Identify which cell holds the provided text, then report its [X, Y] central coordinate. 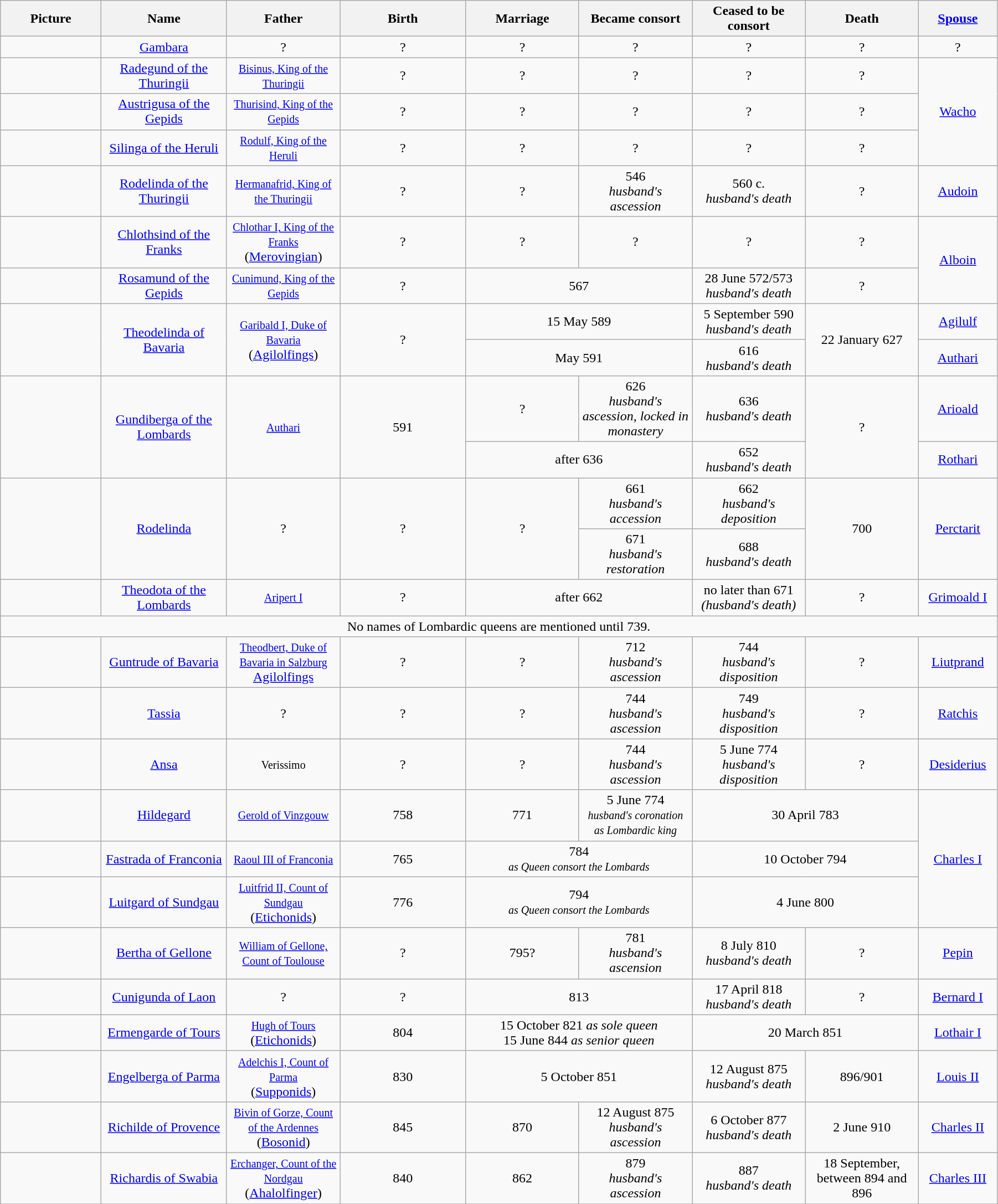
Alboin [958, 260]
758 [403, 815]
30 April 783 [805, 815]
Charles III [958, 1178]
840 [403, 1178]
Perctarit [958, 528]
Thurisind, King of the Gepids [283, 112]
12 August 875husband's death [749, 1076]
Marriage [522, 19]
Engelberga of Parma [164, 1076]
744husband's disposition [749, 662]
6 October 877husband's death [749, 1127]
Rodulf, King of the Heruli [283, 147]
5 June 774husband's disposition [749, 764]
Fastrada of Franconia [164, 858]
Audoin [958, 191]
896/901 [862, 1076]
765 [403, 858]
no later than 671(husband's death) [749, 598]
Adelchis I, Count of Parma(Supponids) [283, 1076]
28 June 572/573husband's death [749, 286]
794as Queen consort the Lombards [579, 902]
Charles II [958, 1127]
567 [579, 286]
Desiderius [958, 764]
771 [522, 815]
Death [862, 19]
Luitfrid II, Count of Sundgau(Etichonids) [283, 902]
Liutprand [958, 662]
870 [522, 1127]
Bivin of Gorze, Count of the Ardennes(Bosonid) [283, 1127]
Picture [51, 19]
Grimoald I [958, 598]
Chlothar I, King of the Franks(Merovingian) [283, 242]
887husband's death [749, 1178]
May 591 [579, 358]
5 June 774husband's coronation as Lombardic king [635, 815]
Ermengarde of Tours [164, 1032]
Verissimo [283, 764]
Aripert I [283, 598]
813 [579, 997]
No names of Lombardic queens are mentioned until 739. [499, 626]
Richardis of Swabia [164, 1178]
Austrigusa of the Gepids [164, 112]
Erchanger, Count of the Nordgau(Ahalolfinger) [283, 1178]
Bertha of Gellone [164, 953]
879husband's ascession [635, 1178]
Gambara [164, 47]
781husband's ascension [635, 953]
776 [403, 902]
after 662 [579, 598]
Hildegard [164, 815]
Louis II [958, 1076]
after 636 [579, 460]
Bernard I [958, 997]
688husband's death [749, 554]
Became consort [635, 19]
Name [164, 19]
Luitgard of Sundgau [164, 902]
560 c.husband's death [749, 191]
Theodota of the Lombards [164, 598]
Spouse [958, 19]
662husband's deposition [749, 503]
Rothari [958, 460]
Silinga of the Heruli [164, 147]
Tassia [164, 713]
Richilde of Provence [164, 1127]
Agilulf [958, 321]
671husband's restoration [635, 554]
591 [403, 426]
Rodelinda of the Thuringii [164, 191]
712husband's ascession [635, 662]
17 April 818husband's death [749, 997]
Rodelinda [164, 528]
Rosamund of the Gepids [164, 286]
784as Queen consort the Lombards [579, 858]
Hugh of Tours(Etichonids) [283, 1032]
862 [522, 1178]
Wacho [958, 112]
616husband's death [749, 358]
William of Gellone, Count of Toulouse [283, 953]
Ceased to be consort [749, 19]
661husband's accession [635, 503]
Theodelinda of Bavaria [164, 339]
20 March 851 [805, 1032]
Guntrude of Bavaria [164, 662]
8 July 810husband's death [749, 953]
22 January 627 [862, 339]
5 October 851 [579, 1076]
Gundiberga of the Lombards [164, 426]
Lothair I [958, 1032]
Arioald [958, 409]
652husband's death [749, 460]
18 September, between 894 and 896 [862, 1178]
15 October 821 as sole queen15 June 844 as senior queen [579, 1032]
Theodbert, Duke of Bavaria in Salzburg Agilolfings [283, 662]
Charles I [958, 858]
12 August 875husband's ascession [635, 1127]
845 [403, 1127]
700 [862, 528]
546husband's ascession [635, 191]
Birth [403, 19]
Cunigunda of Laon [164, 997]
Chlothsind of the Franks [164, 242]
10 October 794 [805, 858]
Hermanafrid, King of the Thuringii [283, 191]
749husband's disposition [749, 713]
636husband's death [749, 409]
626husband's ascession, locked in monastery [635, 409]
Gerold of Vinzgouw [283, 815]
Raoul III of Franconia [283, 858]
4 June 800 [805, 902]
795? [522, 953]
Pepin [958, 953]
Bisinus, King of the Thuringii [283, 75]
830 [403, 1076]
Cunimund, King of the Gepids [283, 286]
Ansa [164, 764]
15 May 589 [579, 321]
2 June 910 [862, 1127]
Radegund of the Thuringii [164, 75]
Garibald I, Duke of Bavaria(Agilolfings) [283, 339]
Father [283, 19]
804 [403, 1032]
5 September 590husband's death [749, 321]
Ratchis [958, 713]
